Detect which cell encompasses the target text, then output its (X, Y) center coordinate. 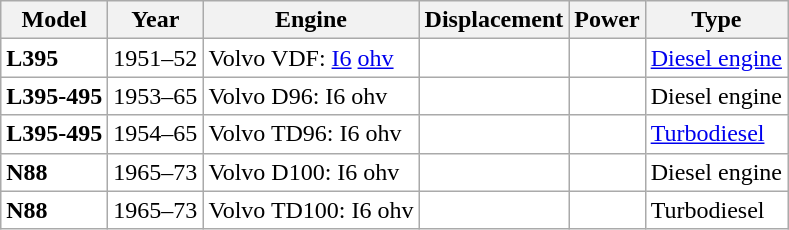
Power (607, 20)
Displacement (494, 20)
Volvo TD100: I6 ohv (311, 210)
Volvo D100: I6 ohv (311, 172)
1953–65 (156, 96)
Volvo VDF: I6 ohv (311, 58)
1951–52 (156, 58)
Engine (311, 20)
1954–65 (156, 134)
L395 (54, 58)
Volvo TD96: I6 ohv (311, 134)
Volvo D96: I6 ohv (311, 96)
Model (54, 20)
Type (716, 20)
Year (156, 20)
